Provide the (x, y) coordinate of the cell's center where the given text is located.  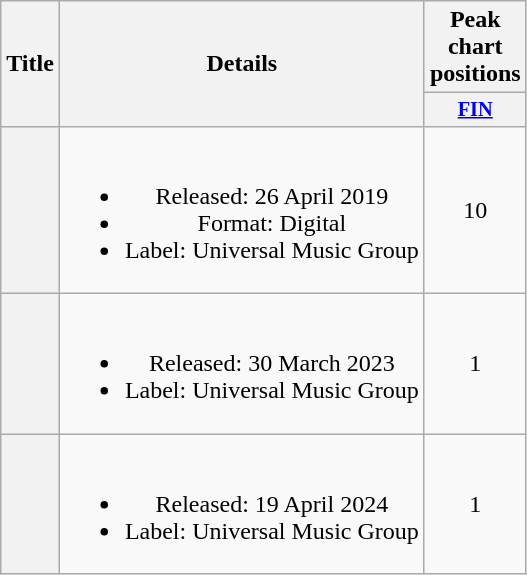
10 (475, 210)
Details (242, 64)
Peak chart positions (475, 47)
Released: 26 April 2019Format: DigitalLabel: Universal Music Group (242, 210)
Title (30, 64)
Released: 30 March 2023Label: Universal Music Group (242, 364)
FIN (475, 110)
Released: 19 April 2024Label: Universal Music Group (242, 504)
